Find where the given text appears and provide that cell's center as [x, y] coordinate. 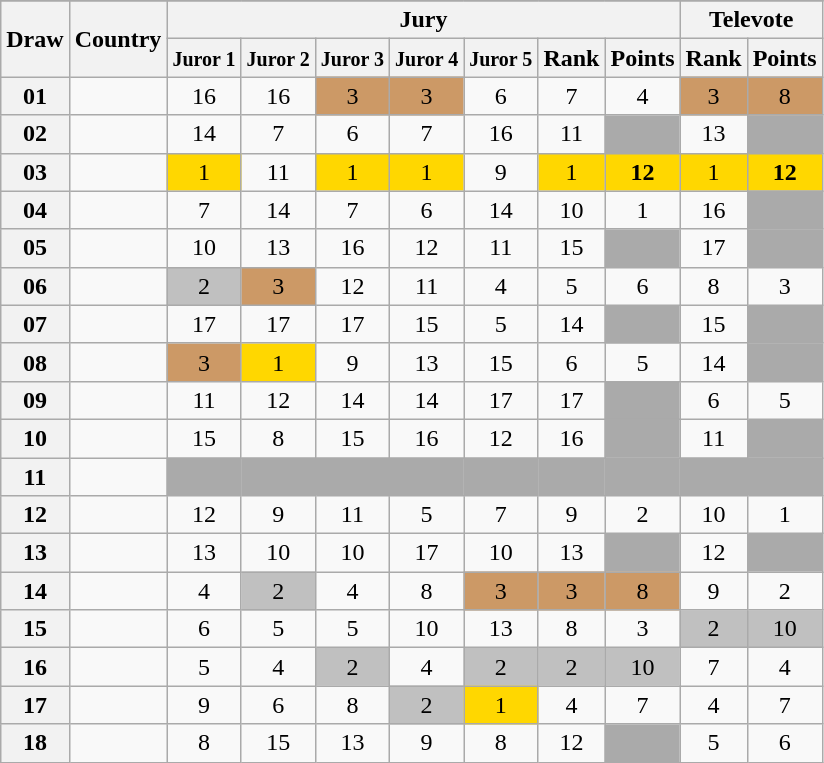
Juror 5 [501, 58]
Jury [424, 20]
Televote [751, 20]
06 [35, 286]
08 [35, 362]
07 [35, 324]
Juror 4 [426, 58]
Draw [35, 39]
18 [35, 743]
05 [35, 248]
04 [35, 210]
09 [35, 400]
02 [35, 134]
Juror 3 [352, 58]
Juror 1 [204, 58]
Juror 2 [278, 58]
03 [35, 172]
Country [118, 39]
01 [35, 96]
